Scan for the cell matching the given text and deliver its (X, Y) coordinate at center. 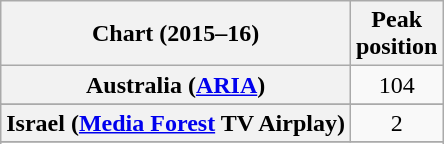
Peakposition (396, 34)
Australia (ARIA) (176, 85)
Chart (2015–16) (176, 34)
2 (396, 123)
Israel (Media Forest TV Airplay) (176, 123)
104 (396, 85)
